Identify which cell holds the provided text, then report its (X, Y) central coordinate. 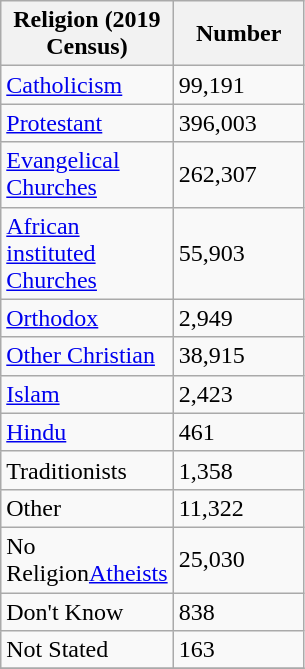
25,030 (238, 560)
Number (238, 34)
Don't Know (87, 611)
2,423 (238, 394)
Islam (87, 394)
1,358 (238, 470)
No ReligionAtheists (87, 560)
African instituted Churches (87, 253)
461 (238, 432)
Catholicism (87, 85)
838 (238, 611)
Evangelical Churches (87, 174)
Other (87, 508)
55,903 (238, 253)
262,307 (238, 174)
Protestant (87, 123)
99,191 (238, 85)
Other Christian (87, 356)
Traditionists (87, 470)
11,322 (238, 508)
Orthodox (87, 318)
396,003 (238, 123)
Not Stated (87, 650)
Hindu (87, 432)
2,949 (238, 318)
38,915 (238, 356)
163 (238, 650)
Religion (2019 Census) (87, 34)
